Capture the cell that displays the provided text and extract its [X, Y] central coordinate. 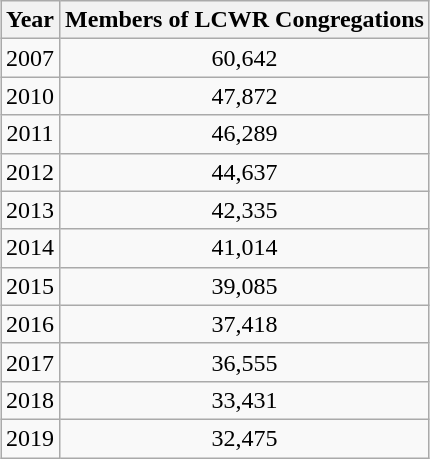
33,431 [245, 400]
46,289 [245, 134]
2019 [30, 438]
60,642 [245, 58]
Members of LCWR Congregations [245, 20]
2007 [30, 58]
2015 [30, 286]
2017 [30, 362]
39,085 [245, 286]
37,418 [245, 324]
2012 [30, 172]
2018 [30, 400]
47,872 [245, 96]
44,637 [245, 172]
Year [30, 20]
2013 [30, 210]
32,475 [245, 438]
42,335 [245, 210]
36,555 [245, 362]
2016 [30, 324]
2010 [30, 96]
41,014 [245, 248]
2014 [30, 248]
2011 [30, 134]
